Pinpoint the cell where the given text exists, returning its [X, Y] midpoint coordinate. 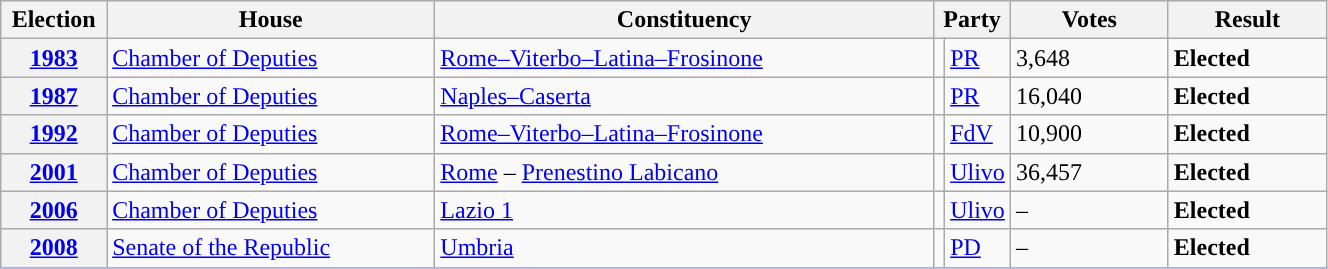
1983 [54, 58]
3,648 [1089, 58]
2008 [54, 248]
Naples–Caserta [684, 96]
Party [972, 20]
Constituency [684, 20]
16,040 [1089, 96]
36,457 [1089, 172]
Election [54, 20]
2001 [54, 172]
Result [1247, 20]
Senate of the Republic [271, 248]
House [271, 20]
FdV [978, 134]
Rome – Prenestino Labicano [684, 172]
2006 [54, 210]
1992 [54, 134]
10,900 [1089, 134]
Votes [1089, 20]
Lazio 1 [684, 210]
Umbria [684, 248]
1987 [54, 96]
PD [978, 248]
